Locate the cell with the specified text and output its [x, y] center coordinate. 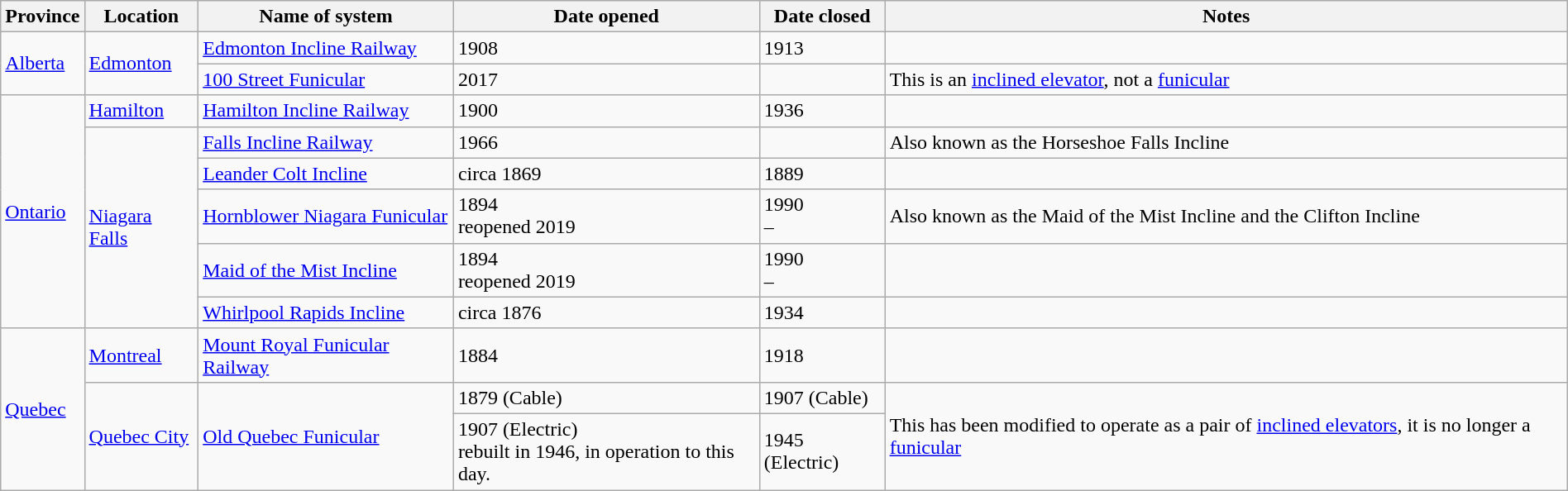
circa 1869 [606, 174]
1884 [606, 355]
Hornblower Niagara Funicular [326, 217]
Alberta [43, 64]
1913 [822, 48]
This has been modified to operate as a pair of inclined elevators, it is no longer a funicular [1226, 436]
circa 1876 [606, 312]
Ontario [43, 212]
Montreal [141, 355]
Date opened [606, 17]
Province [43, 17]
Location [141, 17]
1918 [822, 355]
2017 [606, 79]
1907 (Electric)rebuilt in 1946, in operation to this day. [606, 451]
Mount Royal Funicular Railway [326, 355]
1966 [606, 142]
Name of system [326, 17]
Maid of the Mist Incline [326, 269]
Hamilton Incline Railway [326, 111]
Old Quebec Funicular [326, 436]
Notes [1226, 17]
1907 (Cable) [822, 398]
100 Street Funicular [326, 79]
Also known as the Maid of the Mist Incline and the Clifton Incline [1226, 217]
Date closed [822, 17]
Quebec [43, 408]
1908 [606, 48]
Hamilton [141, 111]
1936 [822, 111]
Also known as the Horseshoe Falls Incline [1226, 142]
This is an inclined elevator, not a funicular [1226, 79]
1900 [606, 111]
Niagara Falls [141, 227]
1889 [822, 174]
1879 (Cable) [606, 398]
Quebec City [141, 436]
Whirlpool Rapids Incline [326, 312]
Edmonton Incline Railway [326, 48]
Edmonton [141, 64]
1934 [822, 312]
1945 (Electric) [822, 451]
Falls Incline Railway [326, 142]
Leander Colt Incline [326, 174]
